Provide the (X, Y) coordinate of the cell's center where the given text is located.  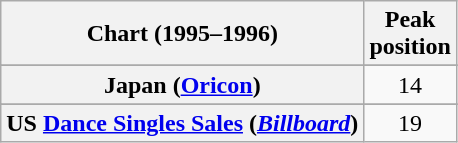
Chart (1995–1996) (182, 34)
Peakposition (410, 34)
US Dance Singles Sales (Billboard) (182, 123)
Japan (Oricon) (182, 85)
19 (410, 123)
14 (410, 85)
